Return the [x, y] coordinate for the center point of the cell that contains the specified text.  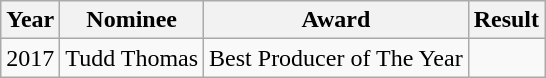
Award [336, 20]
2017 [30, 58]
Nominee [132, 20]
Tudd Thomas [132, 58]
Result [506, 20]
Year [30, 20]
Best Producer of The Year [336, 58]
